From the cell containing the given text, extract its center point as [x, y] coordinate. 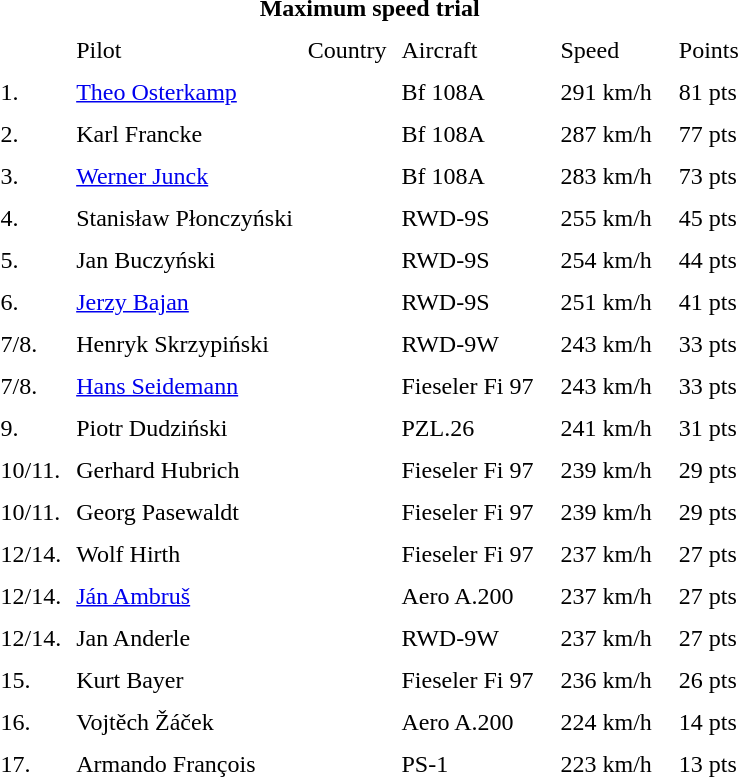
255 km/h [612, 218]
254 km/h [612, 260]
Kurt Bayer [185, 680]
287 km/h [612, 134]
Jerzy Bajan [185, 302]
Ján Ambruš [185, 596]
Henryk Skrzypiński [185, 344]
Gerhard Hubrich [185, 470]
PZL.26 [474, 428]
Werner Junck [185, 176]
Aircraft [474, 50]
283 km/h [612, 176]
Theo Osterkamp [185, 92]
Georg Pasewaldt [185, 512]
Karl Francke [185, 134]
Country [347, 50]
Stanisław Płonczyński [185, 218]
Jan Buczyński [185, 260]
291 km/h [612, 92]
251 km/h [612, 302]
Wolf Hirth [185, 554]
Hans Seidemann [185, 386]
224 km/h [612, 722]
Piotr Dudziński [185, 428]
236 km/h [612, 680]
Speed [612, 50]
Jan Anderle [185, 638]
Vojtěch Žáček [185, 722]
Pilot [185, 50]
241 km/h [612, 428]
